Detect which cell encompasses the target text, then output its (x, y) center coordinate. 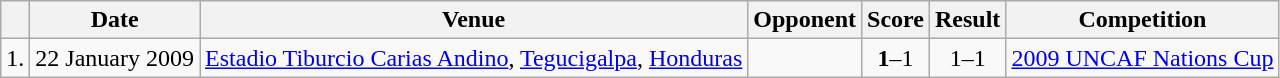
Opponent (805, 20)
Result (967, 20)
Date (115, 20)
22 January 2009 (115, 58)
Venue (474, 20)
1. (16, 58)
2009 UNCAF Nations Cup (1142, 58)
Score (896, 20)
Competition (1142, 20)
Estadio Tiburcio Carias Andino, Tegucigalpa, Honduras (474, 58)
